Output the [x, y] coordinate of the center of the cell containing the given text.  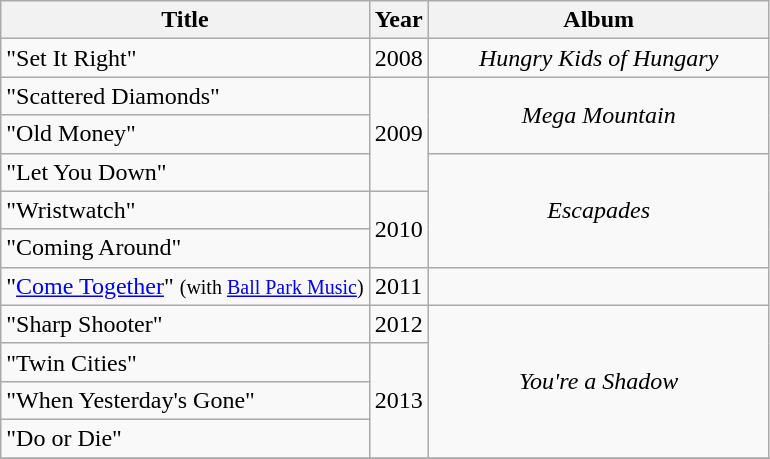
Title [185, 20]
"Coming Around" [185, 248]
Escapades [598, 210]
2008 [398, 58]
Hungry Kids of Hungary [598, 58]
2009 [398, 134]
You're a Shadow [598, 381]
2011 [398, 286]
2012 [398, 324]
Year [398, 20]
"When Yesterday's Gone" [185, 400]
"Old Money" [185, 134]
2013 [398, 400]
"Sharp Shooter" [185, 324]
"Come Together" (with Ball Park Music) [185, 286]
"Let You Down" [185, 172]
"Set It Right" [185, 58]
"Do or Die" [185, 438]
Mega Mountain [598, 115]
Album [598, 20]
2010 [398, 229]
"Wristwatch" [185, 210]
"Scattered Diamonds" [185, 96]
"Twin Cities" [185, 362]
